Provide the (x, y) coordinate of the cell's center where the given text is located.  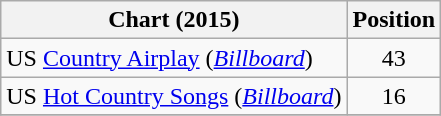
Position (394, 20)
16 (394, 96)
Chart (2015) (174, 20)
US Hot Country Songs (Billboard) (174, 96)
43 (394, 58)
US Country Airplay (Billboard) (174, 58)
